Return (x, y) of the center of cell containing provided text 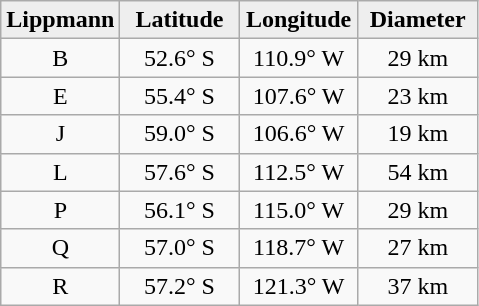
118.7° W (298, 248)
57.0° S (180, 248)
57.2° S (180, 286)
E (60, 96)
Longitude (298, 20)
Q (60, 248)
J (60, 134)
P (60, 210)
52.6° S (180, 58)
54 km (418, 172)
Latitude (180, 20)
27 km (418, 248)
23 km (418, 96)
106.6° W (298, 134)
Lippmann (60, 20)
B (60, 58)
L (60, 172)
56.1° S (180, 210)
55.4° S (180, 96)
57.6° S (180, 172)
107.6° W (298, 96)
59.0° S (180, 134)
110.9° W (298, 58)
121.3° W (298, 286)
R (60, 286)
115.0° W (298, 210)
37 km (418, 286)
19 km (418, 134)
Diameter (418, 20)
112.5° W (298, 172)
